Scan for the cell matching the given text and deliver its [X, Y] coordinate at center. 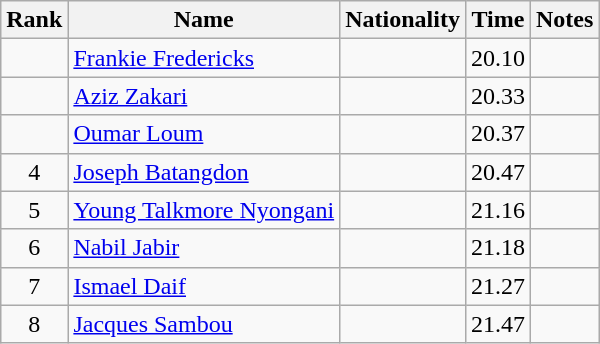
21.27 [498, 286]
Jacques Sambou [204, 324]
Rank [34, 20]
Young Talkmore Nyongani [204, 210]
Frankie Fredericks [204, 58]
Nabil Jabir [204, 248]
4 [34, 172]
Nationality [403, 20]
Ismael Daif [204, 286]
20.37 [498, 134]
20.10 [498, 58]
Oumar Loum [204, 134]
Time [498, 20]
20.47 [498, 172]
21.18 [498, 248]
21.47 [498, 324]
Name [204, 20]
20.33 [498, 96]
8 [34, 324]
Joseph Batangdon [204, 172]
5 [34, 210]
Notes [564, 20]
21.16 [498, 210]
7 [34, 286]
6 [34, 248]
Aziz Zakari [204, 96]
